Scan for the cell matching the given text and deliver its [x, y] coordinate at center. 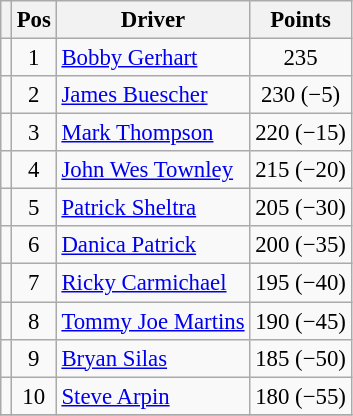
Bryan Silas [153, 358]
2 [34, 95]
John Wes Townley [153, 170]
220 (−15) [300, 133]
8 [34, 321]
7 [34, 283]
Tommy Joe Martins [153, 321]
205 (−30) [300, 208]
Bobby Gerhart [153, 58]
Ricky Carmichael [153, 283]
Pos [34, 20]
235 [300, 58]
Points [300, 20]
1 [34, 58]
230 (−5) [300, 95]
Driver [153, 20]
Danica Patrick [153, 245]
180 (−55) [300, 396]
185 (−50) [300, 358]
200 (−35) [300, 245]
190 (−45) [300, 321]
5 [34, 208]
Steve Arpin [153, 396]
10 [34, 396]
9 [34, 358]
6 [34, 245]
Mark Thompson [153, 133]
215 (−20) [300, 170]
James Buescher [153, 95]
3 [34, 133]
4 [34, 170]
Patrick Sheltra [153, 208]
195 (−40) [300, 283]
